Locate the cell with the specified text and output its [X, Y] center coordinate. 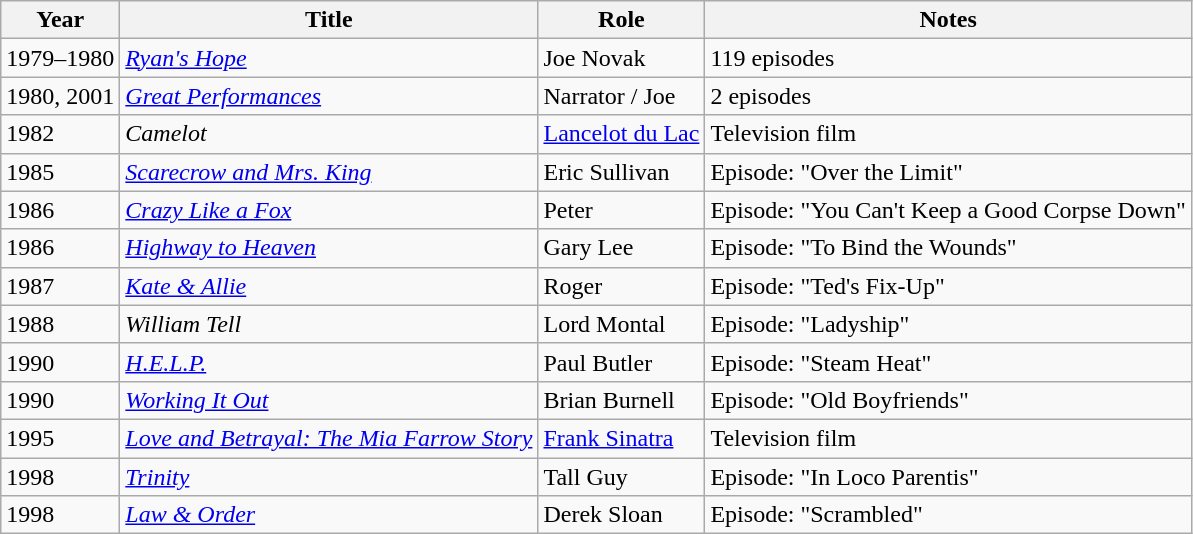
1982 [60, 134]
Brian Burnell [622, 400]
Peter [622, 210]
Title [329, 20]
Great Performances [329, 96]
1979–1980 [60, 58]
Roger [622, 286]
1980, 2001 [60, 96]
1985 [60, 172]
Scarecrow and Mrs. King [329, 172]
Lancelot du Lac [622, 134]
Love and Betrayal: The Mia Farrow Story [329, 438]
Episode: "Ted's Fix-Up" [948, 286]
Year [60, 20]
1995 [60, 438]
Trinity [329, 477]
Episode: "To Bind the Wounds" [948, 248]
Working It Out [329, 400]
Episode: "Steam Heat" [948, 362]
Derek Sloan [622, 515]
Role [622, 20]
Crazy Like a Fox [329, 210]
Lord Montal [622, 324]
2 episodes [948, 96]
Frank Sinatra [622, 438]
Highway to Heaven [329, 248]
Eric Sullivan [622, 172]
H.E.L.P. [329, 362]
Law & Order [329, 515]
Camelot [329, 134]
Kate & Allie [329, 286]
William Tell [329, 324]
Gary Lee [622, 248]
Episode: "In Loco Parentis" [948, 477]
Notes [948, 20]
Episode: "You Can't Keep a Good Corpse Down" [948, 210]
Episode: "Ladyship" [948, 324]
Joe Novak [622, 58]
Episode: "Over the Limit" [948, 172]
Narrator / Joe [622, 96]
Episode: "Old Boyfriends" [948, 400]
Paul Butler [622, 362]
Ryan's Hope [329, 58]
1987 [60, 286]
Episode: "Scrambled" [948, 515]
Tall Guy [622, 477]
1988 [60, 324]
119 episodes [948, 58]
